Detect which cell encompasses the target text, then output its (X, Y) center coordinate. 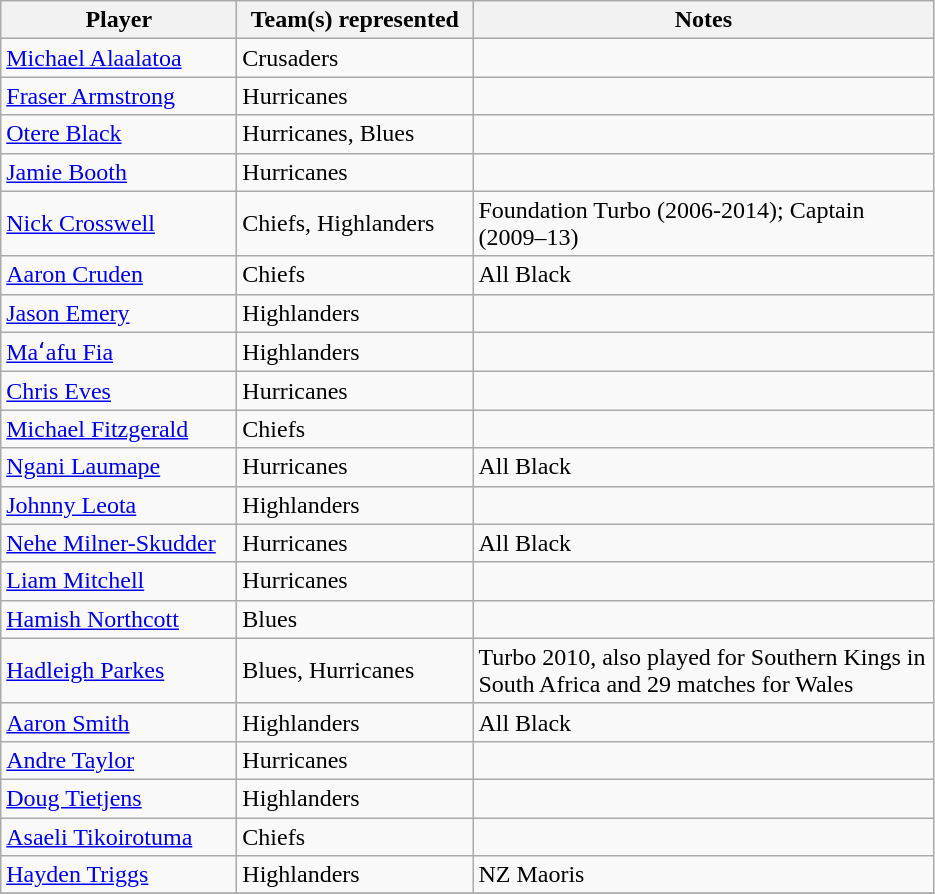
Hayden Triggs (119, 875)
Hamish Northcott (119, 619)
Liam Mitchell (119, 581)
Jason Emery (119, 313)
Hadleigh Parkes (119, 670)
Michael Fitzgerald (119, 429)
Nick Crosswell (119, 224)
Turbo 2010, also played for Southern Kings in South Africa and 29 matches for Wales (704, 670)
Aaron Cruden (119, 275)
Player (119, 20)
Team(s) represented (355, 20)
Michael Alaalatoa (119, 58)
Andre Taylor (119, 760)
Crusaders (355, 58)
Chiefs, Highlanders (355, 224)
Hurricanes, Blues (355, 134)
Foundation Turbo (2006-2014); Captain (2009–13) (704, 224)
Doug Tietjens (119, 798)
Johnny Leota (119, 505)
Blues, Hurricanes (355, 670)
Jamie Booth (119, 172)
Notes (704, 20)
Nehe Milner-Skudder (119, 543)
Fraser Armstrong (119, 96)
Ngani Laumape (119, 467)
Maʻafu Fia (119, 352)
Chris Eves (119, 391)
Blues (355, 619)
Otere Black (119, 134)
Asaeli Tikoirotuma (119, 837)
Aaron Smith (119, 722)
NZ Maoris (704, 875)
